Output the (X, Y) coordinate of the center of the cell containing the given text.  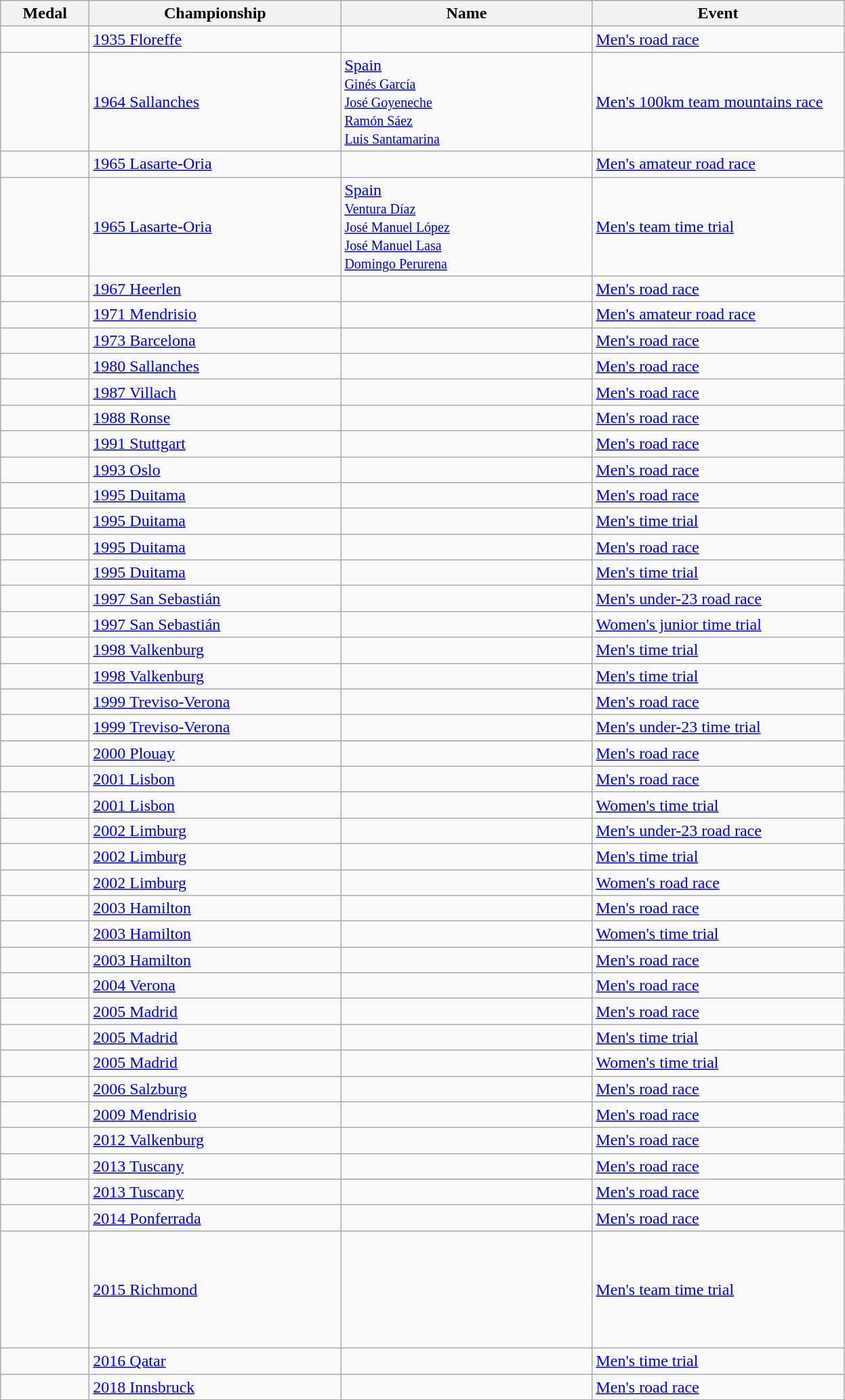
2016 Qatar (215, 1361)
1993 Oslo (215, 470)
1967 Heerlen (215, 289)
2000 Plouay (215, 753)
2018 Innsbruck (215, 1386)
Men's under-23 time trial (718, 727)
Men's 100km team mountains race (718, 102)
1980 Sallanches (215, 366)
1987 Villach (215, 392)
Spain Ventura Díaz José Manuel López José Manuel Lasa Domingo Perurena (466, 226)
2012 Valkenburg (215, 1140)
Women's junior time trial (718, 624)
1964 Sallanches (215, 102)
1988 Ronse (215, 418)
Women's road race (718, 882)
Spain Ginés García José Goyeneche Ramón Sáez Luis Santamarina (466, 102)
Event (718, 14)
1973 Barcelona (215, 340)
Name (466, 14)
Championship (215, 14)
2015 Richmond (215, 1289)
Medal (45, 14)
2009 Mendrisio (215, 1115)
1971 Mendrisio (215, 315)
2004 Verona (215, 986)
2006 Salzburg (215, 1089)
1935 Floreffe (215, 39)
2014 Ponferrada (215, 1218)
1991 Stuttgart (215, 443)
